Search for the cell housing the specified text and yield its [x, y] center coordinate. 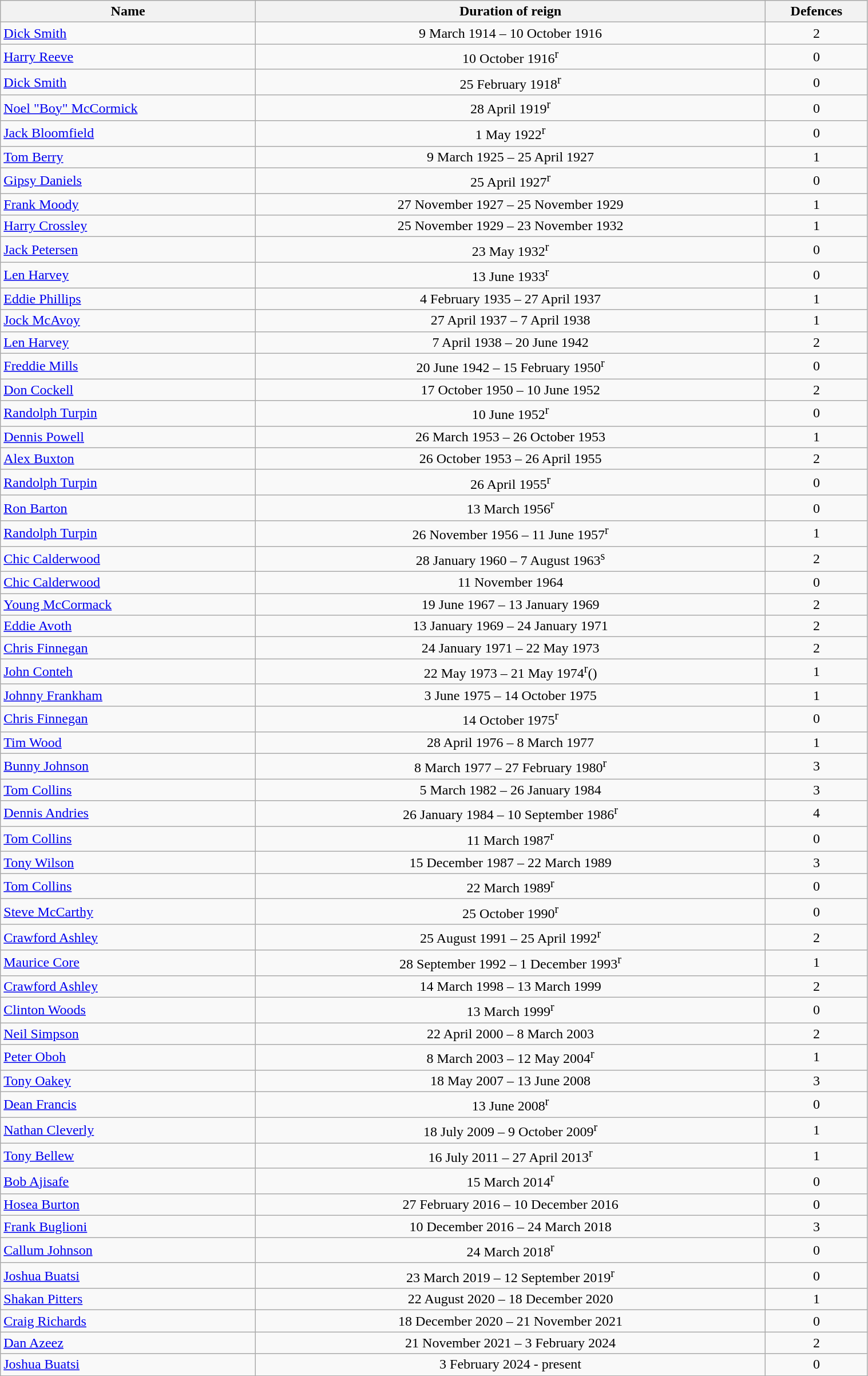
Dan Azeez [128, 1343]
Jock McAvoy [128, 321]
Bunny Johnson [128, 766]
1 May 1922r [510, 134]
24 January 1971 – 22 May 1973 [510, 648]
24 March 2018r [510, 1250]
Name [128, 11]
21 November 2021 – 3 February 2024 [510, 1343]
13 January 1969 – 24 January 1971 [510, 626]
19 June 1967 – 13 January 1969 [510, 604]
Gipsy Daniels [128, 181]
Bob Ajisafe [128, 1181]
Tony Wilson [128, 863]
18 December 2020 – 21 November 2021 [510, 1321]
9 March 1914 – 10 October 1916 [510, 33]
25 October 1990r [510, 911]
Duration of reign [510, 11]
16 July 2011 – 27 April 2013r [510, 1156]
25 February 1918r [510, 82]
27 April 1937 – 7 April 1938 [510, 321]
Noel "Boy" McCormick [128, 108]
27 November 1927 – 25 November 1929 [510, 204]
4 [817, 814]
13 June 1933r [510, 275]
John Conteh [128, 672]
Tom Berry [128, 157]
28 April 1976 – 8 March 1977 [510, 742]
18 May 2007 – 13 June 2008 [510, 1081]
Steve McCarthy [128, 911]
22 May 1973 – 21 May 1974r() [510, 672]
26 October 1953 – 26 April 1955 [510, 458]
Dennis Powell [128, 437]
Frank Buglioni [128, 1227]
Harry Reeve [128, 57]
Maurice Core [128, 963]
23 March 2019 – 12 September 2019r [510, 1275]
Frank Moody [128, 204]
25 November 1929 – 23 November 1932 [510, 226]
Harry Crossley [128, 226]
20 June 1942 – 15 February 1950r [510, 366]
Neil Simpson [128, 1034]
11 March 1987r [510, 839]
Craig Richards [128, 1321]
22 March 1989r [510, 886]
Clinton Woods [128, 1010]
Freddie Mills [128, 366]
22 August 2020 – 18 December 2020 [510, 1299]
3 June 1975 – 14 October 1975 [510, 695]
Tony Bellew [128, 1156]
13 June 2008r [510, 1105]
26 November 1956 – 11 June 1957r [510, 533]
Shakan Pitters [128, 1299]
10 December 2016 – 24 March 2018 [510, 1227]
14 March 1998 – 13 March 1999 [510, 986]
Callum Johnson [128, 1250]
Ron Barton [128, 508]
26 January 1984 – 10 September 1986r [510, 814]
14 October 1975r [510, 719]
8 March 1977 – 27 February 1980r [510, 766]
Defences [817, 11]
18 July 2009 – 9 October 2009r [510, 1130]
13 March 1999r [510, 1010]
7 April 1938 – 20 June 1942 [510, 342]
Eddie Avoth [128, 626]
Tim Wood [128, 742]
Nathan Cleverly [128, 1130]
Peter Oboh [128, 1058]
15 December 1987 – 22 March 1989 [510, 863]
26 April 1955r [510, 482]
5 March 1982 – 26 January 1984 [510, 790]
8 March 2003 – 12 May 2004r [510, 1058]
10 June 1952r [510, 413]
Young McCormack [128, 604]
25 August 1991 – 25 April 1992r [510, 938]
Jack Bloomfield [128, 134]
17 October 1950 – 10 June 1952 [510, 390]
Don Cockell [128, 390]
9 March 1925 – 25 April 1927 [510, 157]
Tony Oakey [128, 1081]
Jack Petersen [128, 250]
Dean Francis [128, 1105]
4 February 1935 – 27 April 1937 [510, 299]
Hosea Burton [128, 1205]
Johnny Frankham [128, 695]
Dennis Andries [128, 814]
28 September 1992 – 1 December 1993r [510, 963]
13 March 1956r [510, 508]
28 January 1960 – 7 August 1963s [510, 559]
28 April 1919r [510, 108]
15 March 2014r [510, 1181]
Alex Buxton [128, 458]
25 April 1927r [510, 181]
22 April 2000 – 8 March 2003 [510, 1034]
27 February 2016 – 10 December 2016 [510, 1205]
3 February 2024 - present [510, 1365]
Eddie Phillips [128, 299]
23 May 1932r [510, 250]
26 March 1953 – 26 October 1953 [510, 437]
10 October 1916r [510, 57]
11 November 1964 [510, 583]
